Pinpoint the cell where the given text exists, returning its [x, y] midpoint coordinate. 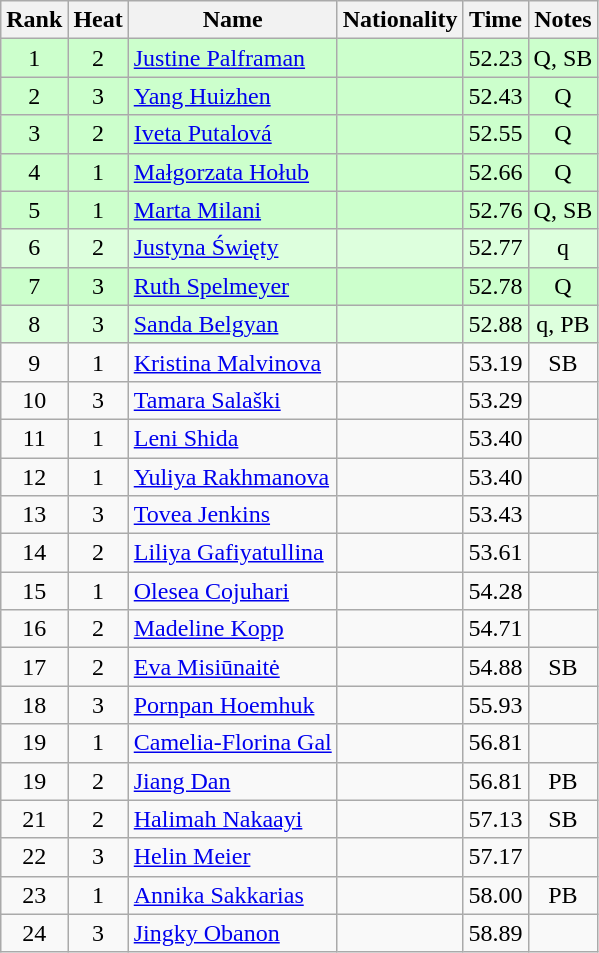
22 [34, 857]
Jiang Dan [232, 781]
Madeline Kopp [232, 629]
17 [34, 667]
Annika Sakkarias [232, 895]
10 [34, 400]
Ruth Spelmeyer [232, 286]
57.13 [496, 819]
Camelia-Florina Gal [232, 743]
52.23 [496, 58]
55.93 [496, 705]
Leni Shida [232, 438]
11 [34, 438]
57.17 [496, 857]
54.88 [496, 667]
54.71 [496, 629]
Sanda Belgyan [232, 324]
Małgorzata Hołub [232, 172]
Iveta Putalová [232, 134]
18 [34, 705]
52.66 [496, 172]
52.55 [496, 134]
q, PB [563, 324]
7 [34, 286]
23 [34, 895]
21 [34, 819]
52.78 [496, 286]
Yuliya Rakhmanova [232, 477]
Kristina Malvinova [232, 362]
Helin Meier [232, 857]
53.61 [496, 553]
52.43 [496, 96]
Yang Huizhen [232, 96]
Eva Misiūnaitė [232, 667]
Pornpan Hoemhuk [232, 705]
Liliya Gafiyatullina [232, 553]
4 [34, 172]
24 [34, 933]
5 [34, 210]
58.89 [496, 933]
53.43 [496, 515]
9 [34, 362]
Name [232, 20]
54.28 [496, 591]
Tamara Salaški [232, 400]
14 [34, 553]
Nationality [400, 20]
58.00 [496, 895]
Olesea Cojuhari [232, 591]
53.19 [496, 362]
15 [34, 591]
Heat [98, 20]
6 [34, 248]
53.29 [496, 400]
Tovea Jenkins [232, 515]
Marta Milani [232, 210]
16 [34, 629]
Justine Palframan [232, 58]
Jingky Obanon [232, 933]
Halimah Nakaayi [232, 819]
Rank [34, 20]
8 [34, 324]
Justyna Święty [232, 248]
q [563, 248]
13 [34, 515]
52.76 [496, 210]
52.77 [496, 248]
Notes [563, 20]
Time [496, 20]
52.88 [496, 324]
12 [34, 477]
